Detect which cell encompasses the target text, then output its (x, y) center coordinate. 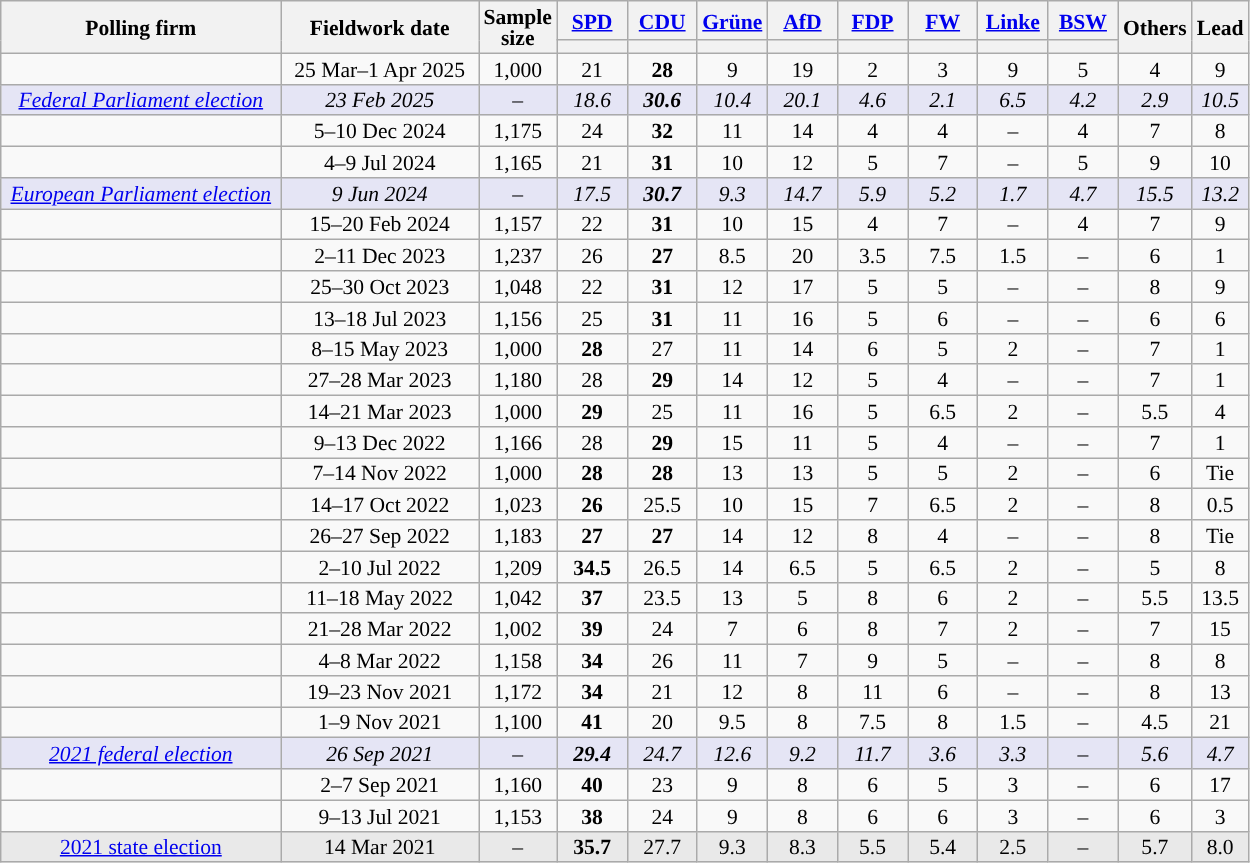
38 (592, 816)
1,100 (517, 722)
30.7 (662, 194)
19 (802, 68)
9.5 (732, 722)
European Parliament election (141, 194)
Grüne (732, 20)
18.6 (592, 100)
1,048 (517, 286)
30.6 (662, 100)
Linke (1013, 20)
1,042 (517, 598)
27.7 (662, 846)
5.7 (1155, 846)
9–13 Dec 2022 (380, 442)
1,166 (517, 442)
19–23 Nov 2021 (380, 692)
2.9 (1155, 100)
1,172 (517, 692)
2021 state election (141, 846)
35.7 (592, 846)
1,175 (517, 132)
Others (1155, 27)
5–10 Dec 2024 (380, 132)
21–28 Mar 2022 (380, 630)
3.5 (872, 256)
25.5 (662, 504)
14–17 Oct 2022 (380, 504)
41 (592, 722)
29.4 (592, 754)
Fieldwork date (380, 27)
1,023 (517, 504)
12.6 (732, 754)
4.2 (1083, 100)
Polling firm (141, 27)
9 Jun 2024 (380, 194)
2021 federal election (141, 754)
1,153 (517, 816)
1.7 (1013, 194)
27–28 Mar 2023 (380, 380)
32 (662, 132)
37 (592, 598)
34.5 (592, 566)
1,209 (517, 566)
1,160 (517, 784)
1,237 (517, 256)
8.3 (802, 846)
39 (592, 630)
5.2 (943, 194)
1,158 (517, 660)
1,156 (517, 318)
11.7 (872, 754)
15–20 Feb 2024 (380, 224)
26–27 Sep 2022 (380, 536)
1–9 Nov 2021 (380, 722)
CDU (662, 20)
23 Feb 2025 (380, 100)
0.5 (1220, 504)
2–11 Dec 2023 (380, 256)
40 (592, 784)
26 Sep 2021 (380, 754)
10.5 (1220, 100)
23 (662, 784)
14 Mar 2021 (380, 846)
5.6 (1155, 754)
13–18 Jul 2023 (380, 318)
13.5 (1220, 598)
Samplesize (517, 27)
4–8 Mar 2022 (380, 660)
2–7 Sep 2021 (380, 784)
15.5 (1155, 194)
26.5 (662, 566)
24.7 (662, 754)
2.5 (1013, 846)
9.2 (802, 754)
14.7 (802, 194)
4–9 Jul 2024 (380, 162)
3.6 (943, 754)
1,180 (517, 380)
20.1 (802, 100)
1,165 (517, 162)
Lead (1220, 27)
Federal Parliament election (141, 100)
1,002 (517, 630)
10.4 (732, 100)
13.2 (1220, 194)
8.5 (732, 256)
8.0 (1220, 846)
25 Mar–1 Apr 2025 (380, 68)
1,157 (517, 224)
23.5 (662, 598)
SPD (592, 20)
11–18 May 2022 (380, 598)
7–14 Nov 2022 (380, 474)
4.6 (872, 100)
25–30 Oct 2023 (380, 286)
5.4 (943, 846)
1,183 (517, 536)
5.9 (872, 194)
8–15 May 2023 (380, 348)
FW (943, 20)
2.1 (943, 100)
3.3 (1013, 754)
14–21 Mar 2023 (380, 412)
9–13 Jul 2021 (380, 816)
4.5 (1155, 722)
17.5 (592, 194)
BSW (1083, 20)
2–10 Jul 2022 (380, 566)
FDP (872, 20)
AfD (802, 20)
